Return the [X, Y] coordinate for the center point of the cell that contains the specified text.  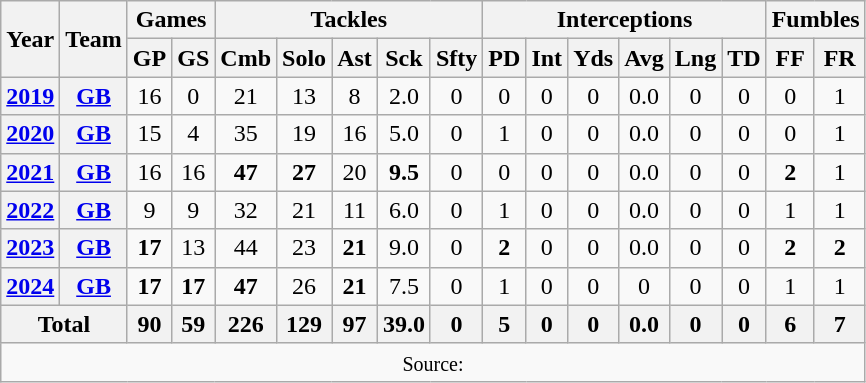
Tackles [349, 20]
Solo [304, 58]
Yds [594, 58]
11 [355, 210]
15 [149, 134]
39.0 [404, 324]
Games [170, 20]
TD [744, 58]
Interceptions [624, 20]
Ast [355, 58]
Total [64, 324]
9.5 [404, 172]
97 [355, 324]
9.0 [404, 248]
Int [547, 58]
8 [355, 96]
5 [504, 324]
90 [149, 324]
2.0 [404, 96]
Lng [695, 58]
20 [355, 172]
GP [149, 58]
Year [30, 39]
6.0 [404, 210]
26 [304, 286]
Sck [404, 58]
Sfty [456, 58]
5.0 [404, 134]
2021 [30, 172]
2022 [30, 210]
7.5 [404, 286]
2019 [30, 96]
23 [304, 248]
19 [304, 134]
32 [246, 210]
Avg [644, 58]
FF [790, 58]
Fumbles [816, 20]
59 [194, 324]
PD [504, 58]
GS [194, 58]
6 [790, 324]
35 [246, 134]
7 [840, 324]
Cmb [246, 58]
44 [246, 248]
226 [246, 324]
4 [194, 134]
2020 [30, 134]
2024 [30, 286]
FR [840, 58]
2023 [30, 248]
Source: [433, 362]
27 [304, 172]
129 [304, 324]
Team [94, 39]
